Output the (x, y) coordinate of the center of the cell containing the given text.  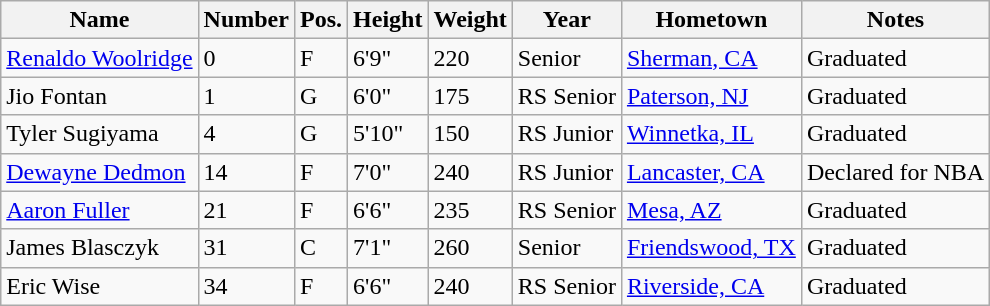
Declared for NBA (895, 172)
235 (470, 210)
Renaldo Woolridge (100, 58)
Winnetka, IL (711, 134)
31 (246, 248)
Mesa, AZ (711, 210)
Number (246, 20)
Name (100, 20)
14 (246, 172)
Dewayne Dedmon (100, 172)
21 (246, 210)
Notes (895, 20)
Pos. (320, 20)
Riverside, CA (711, 286)
4 (246, 134)
Height (388, 20)
7'0" (388, 172)
Aaron Fuller (100, 210)
220 (470, 58)
150 (470, 134)
6'9" (388, 58)
Weight (470, 20)
175 (470, 96)
1 (246, 96)
Hometown (711, 20)
Jio Fontan (100, 96)
James Blasczyk (100, 248)
Tyler Sugiyama (100, 134)
7'1" (388, 248)
5'10" (388, 134)
Eric Wise (100, 286)
C (320, 248)
34 (246, 286)
260 (470, 248)
0 (246, 58)
Sherman, CA (711, 58)
Paterson, NJ (711, 96)
6'0" (388, 96)
Friendswood, TX (711, 248)
Year (566, 20)
Lancaster, CA (711, 172)
